Detect which cell encompasses the target text, then output its [X, Y] center coordinate. 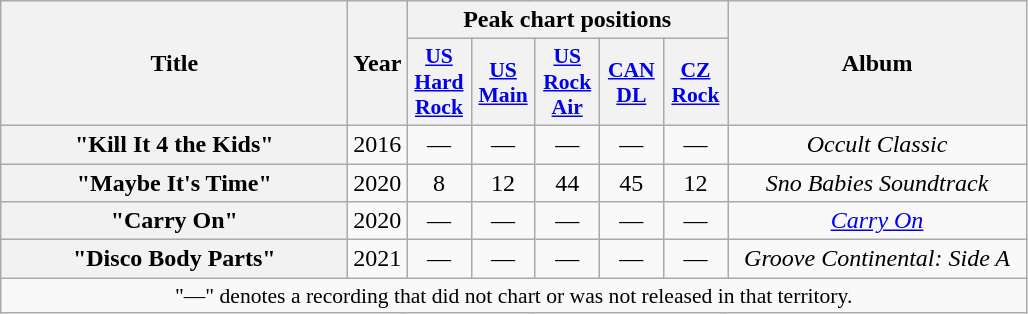
USRockAir [567, 82]
"Kill It 4 the Kids" [174, 144]
CANDL [631, 82]
Carry On [878, 221]
"Maybe It's Time" [174, 183]
2021 [378, 259]
"Carry On" [174, 221]
Peak chart positions [568, 20]
Title [174, 64]
USHardRock [439, 82]
8 [439, 183]
Year [378, 64]
Sno Babies Soundtrack [878, 183]
"—" denotes a recording that did not chart or was not released in that territory. [514, 296]
Groove Continental: Side A [878, 259]
Album [878, 64]
44 [567, 183]
USMain [503, 82]
Occult Classic [878, 144]
"Disco Body Parts" [174, 259]
CZRock [695, 82]
2016 [378, 144]
45 [631, 183]
